Provide the (x, y) coordinate of the cell's center where the given text is located.  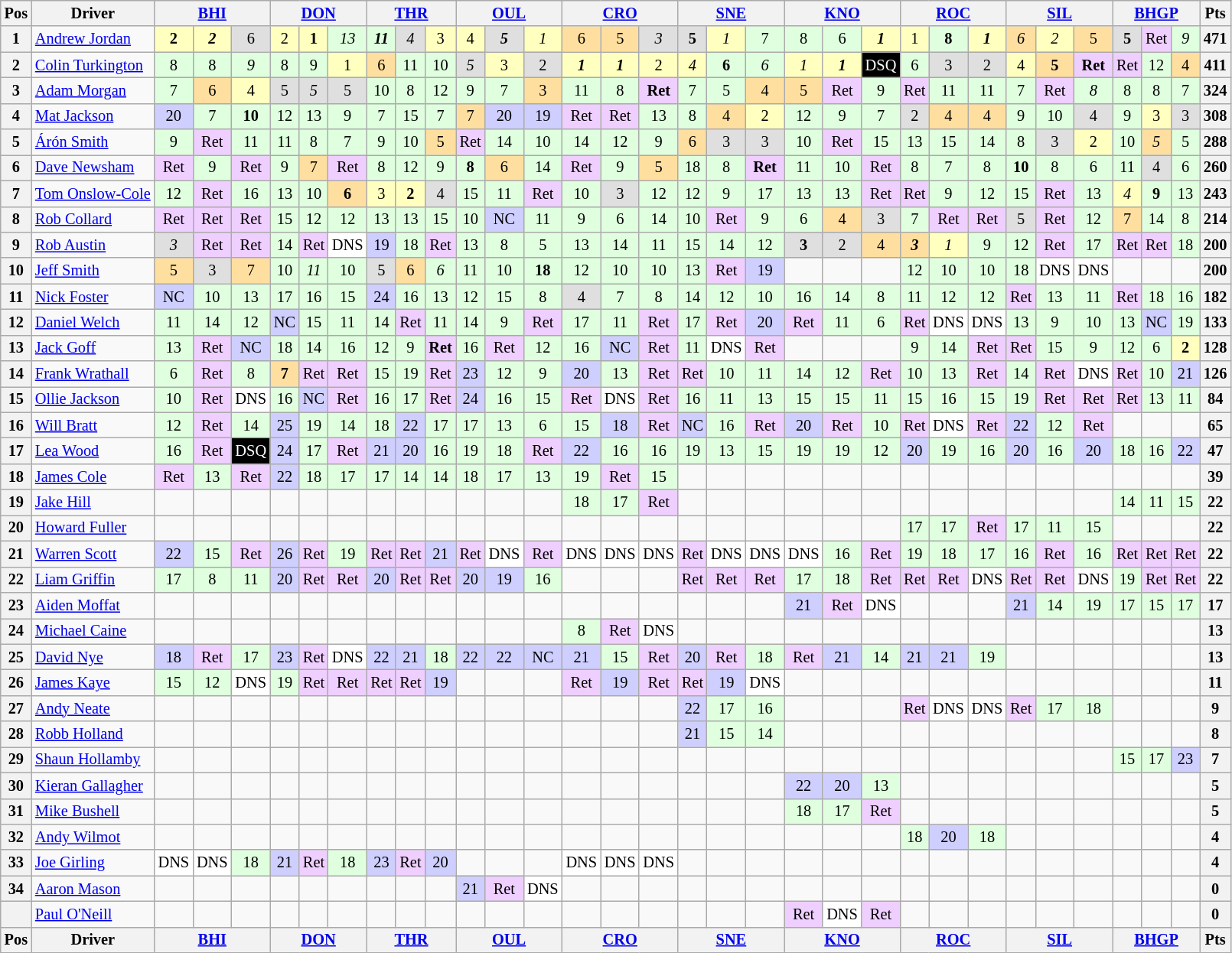
182 (1215, 297)
128 (1215, 348)
Kieran Gallagher (93, 785)
324 (1215, 90)
Tom Onslow-Cole (93, 194)
Paul O'Neill (93, 914)
Jake Hill (93, 503)
Howard Fuller (93, 528)
28 (16, 734)
Liam Griffin (93, 580)
Joe Girling (93, 863)
Will Bratt (93, 425)
30 (16, 785)
Lea Wood (93, 450)
47 (1215, 450)
Jack Goff (93, 348)
Mat Jackson (93, 116)
David Nye (93, 657)
Ollie Jackson (93, 399)
Aiden Moffat (93, 605)
Aaron Mason (93, 889)
Mike Bushell (93, 812)
Colin Turkington (93, 65)
Frank Wrathall (93, 374)
Rob Collard (93, 220)
Árón Smith (93, 142)
Jeff Smith (93, 271)
214 (1215, 220)
39 (1215, 476)
Andy Wilmot (93, 837)
Nick Foster (93, 297)
243 (1215, 194)
Warren Scott (93, 554)
29 (16, 759)
Daniel Welch (93, 322)
Michael Caine (93, 631)
32 (16, 837)
27 (16, 708)
31 (16, 812)
Andy Neate (93, 708)
James Kaye (93, 682)
288 (1215, 142)
Andrew Jordan (93, 39)
471 (1215, 39)
65 (1215, 425)
Rob Austin (93, 245)
411 (1215, 65)
260 (1215, 168)
33 (16, 863)
126 (1215, 374)
Adam Morgan (93, 90)
Dave Newsham (93, 168)
Robb Holland (93, 734)
34 (16, 889)
84 (1215, 399)
Shaun Hollamby (93, 759)
133 (1215, 322)
James Cole (93, 476)
308 (1215, 116)
